From the cell containing the given text, extract its center point as [X, Y] coordinate. 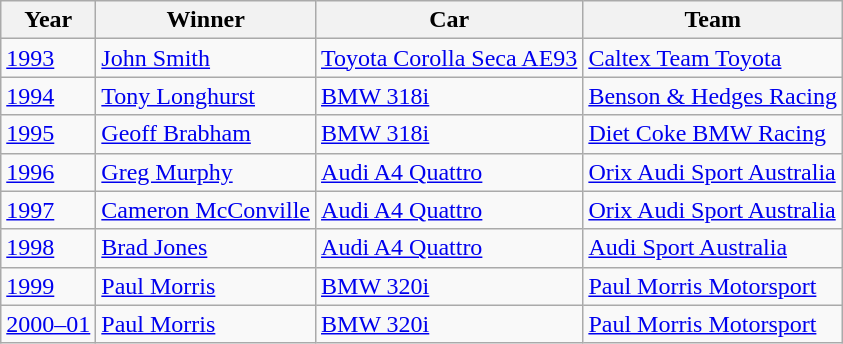
Diet Coke BMW Racing [713, 134]
Caltex Team Toyota [713, 58]
Car [450, 20]
Year [48, 20]
1993 [48, 58]
Tony Longhurst [206, 96]
1999 [48, 286]
1994 [48, 96]
Cameron McConville [206, 210]
Toyota Corolla Seca AE93 [450, 58]
2000–01 [48, 324]
Team [713, 20]
Geoff Brabham [206, 134]
Winner [206, 20]
John Smith [206, 58]
1997 [48, 210]
Greg Murphy [206, 172]
Benson & Hedges Racing [713, 96]
Brad Jones [206, 248]
1995 [48, 134]
1998 [48, 248]
Audi Sport Australia [713, 248]
1996 [48, 172]
